Detect which cell encompasses the target text, then output its (X, Y) center coordinate. 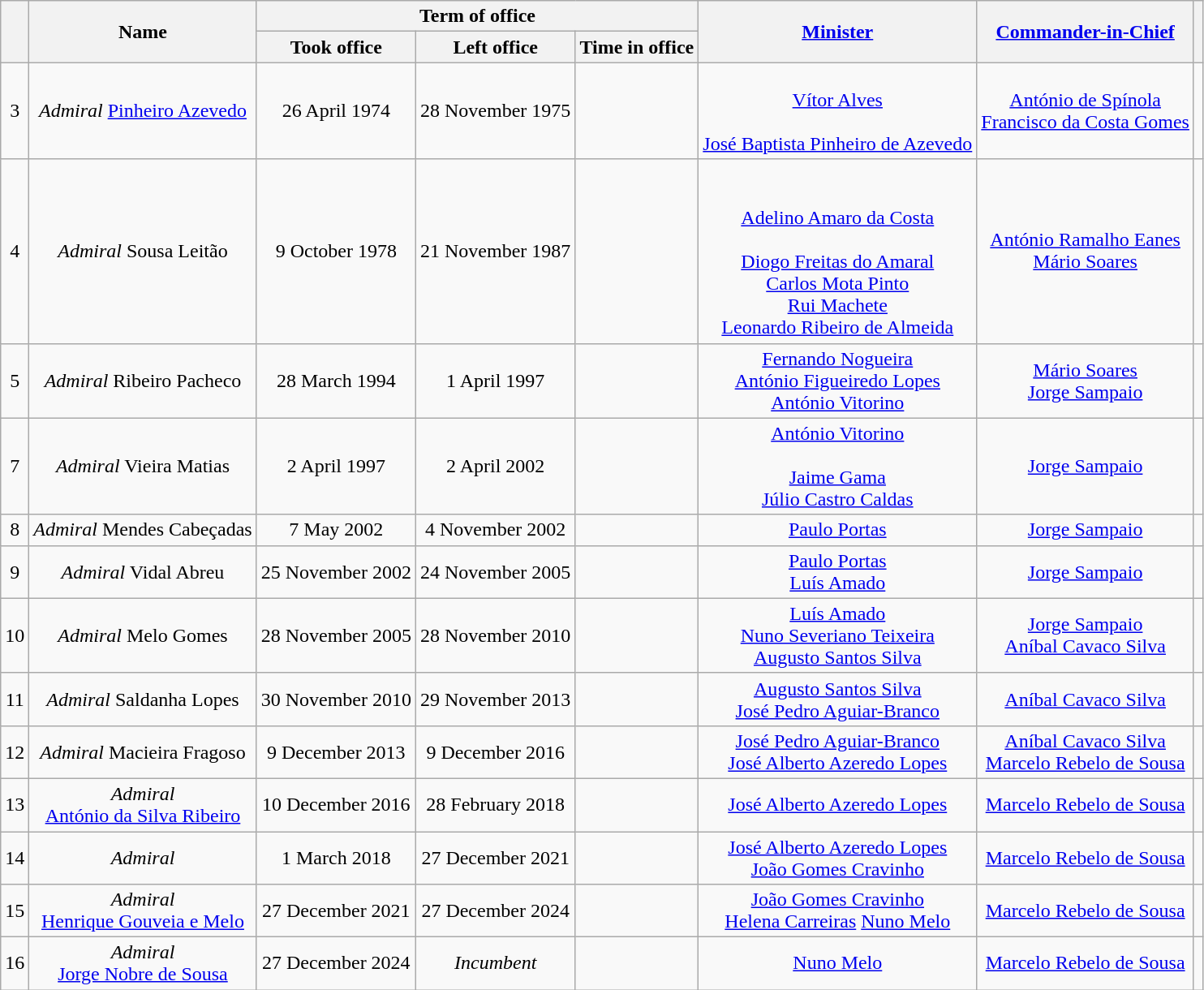
Admiral Vidal Abreu (143, 571)
Took office (336, 47)
21 November 1987 (496, 252)
Incumbent (496, 964)
AdmiralJorge Nobre de Sousa (143, 964)
28 February 2018 (496, 805)
28 November 2005 (336, 635)
Vítor AlvesJosé Baptista Pinheiro de Azevedo (837, 110)
Admiral Sousa Leitão (143, 252)
8 (15, 530)
Mário SoaresJorge Sampaio (1086, 381)
7 May 2002 (336, 530)
Admiral Pinheiro Azevedo (143, 110)
1 March 2018 (336, 857)
4 November 2002 (496, 530)
Paulo PortasLuís Amado (837, 571)
Time in office (637, 47)
Admiral Mendes Cabeçadas (143, 530)
José Alberto Azeredo Lopes (837, 805)
Jorge SampaioAníbal Cavaco Silva (1086, 635)
28 March 1994 (336, 381)
5 (15, 381)
11 (15, 699)
24 November 2005 (496, 571)
Left office (496, 47)
2 April 2002 (496, 466)
João Gomes CravinhoHelena Carreiras Nuno Melo (837, 910)
Term of office (477, 16)
9 (15, 571)
14 (15, 857)
Minister (837, 32)
9 December 2013 (336, 751)
Admiral Vieira Matias (143, 466)
AdmiralAntónio da Silva Ribeiro (143, 805)
Fernando NogueiraAntónio Figueiredo LopesAntónio Vitorino (837, 381)
António Ramalho EanesMário Soares (1086, 252)
Name (143, 32)
António de SpínolaFrancisco da Costa Gomes (1086, 110)
16 (15, 964)
Nuno Melo (837, 964)
12 (15, 751)
Aníbal Cavaco SilvaMarcelo Rebelo de Sousa (1086, 751)
Luís AmadoNuno Severiano TeixeiraAugusto Santos Silva (837, 635)
15 (15, 910)
10 (15, 635)
7 (15, 466)
9 December 2016 (496, 751)
10 December 2016 (336, 805)
Admiral Ribeiro Pacheco (143, 381)
Aníbal Cavaco Silva (1086, 699)
13 (15, 805)
José Pedro Aguiar-BrancoJosé Alberto Azeredo Lopes (837, 751)
Commander-in-Chief (1086, 32)
28 November 2010 (496, 635)
Adelino Amaro da CostaDiogo Freitas do AmaralCarlos Mota PintoRui MacheteLeonardo Ribeiro de Almeida (837, 252)
Admiral Melo Gomes (143, 635)
António VitorinoJaime GamaJúlio Castro Caldas (837, 466)
José Alberto Azeredo LopesJoão Gomes Cravinho (837, 857)
Paulo Portas (837, 530)
1 April 1997 (496, 381)
28 November 1975 (496, 110)
29 November 2013 (496, 699)
2 April 1997 (336, 466)
25 November 2002 (336, 571)
Admiral (143, 857)
AdmiralHenrique Gouveia e Melo (143, 910)
Admiral Macieira Fragoso (143, 751)
26 April 1974 (336, 110)
4 (15, 252)
3 (15, 110)
30 November 2010 (336, 699)
Admiral Saldanha Lopes (143, 699)
9 October 1978 (336, 252)
Augusto Santos SilvaJosé Pedro Aguiar-Branco (837, 699)
